Locate the cell with the specified text and output its (x, y) center coordinate. 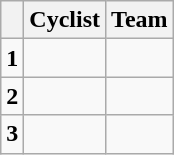
3 (12, 134)
2 (12, 96)
Cyclist (65, 20)
1 (12, 58)
Team (140, 20)
